Detect which cell encompasses the target text, then output its (X, Y) center coordinate. 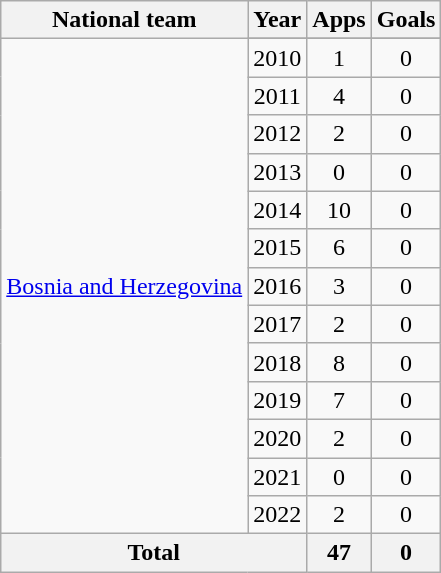
3 (339, 286)
2020 (278, 438)
2010 (278, 58)
47 (339, 553)
2016 (278, 286)
2017 (278, 324)
1 (339, 58)
National team (124, 20)
Bosnia and Herzegovina (124, 286)
2013 (278, 172)
Goals (406, 20)
2022 (278, 515)
Total (154, 553)
2019 (278, 400)
2012 (278, 134)
2021 (278, 477)
2014 (278, 210)
10 (339, 210)
8 (339, 362)
6 (339, 248)
2018 (278, 362)
2011 (278, 96)
Apps (339, 20)
4 (339, 96)
7 (339, 400)
Year (278, 20)
2015 (278, 248)
